Return the (X, Y) coordinate for the center point of the cell that contains the specified text.  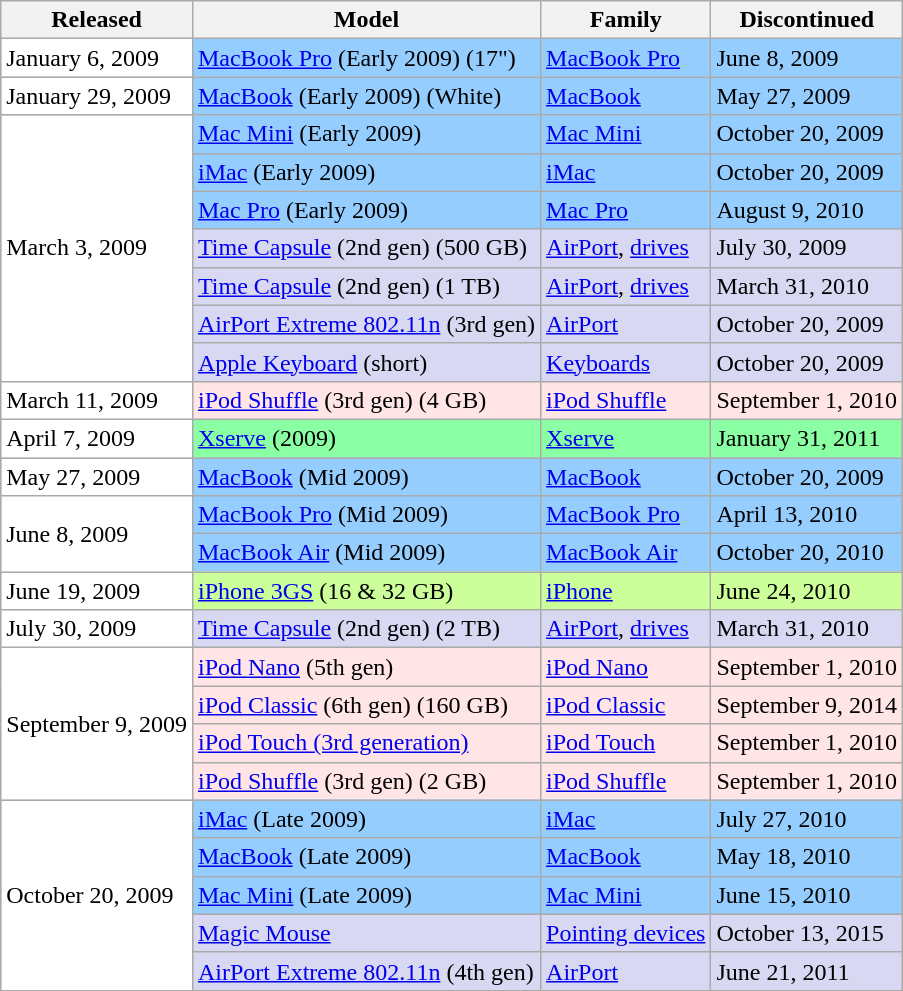
Time Capsule (2nd gen) (1 TB) (366, 286)
iPod Shuffle (3rd gen) (2 GB) (366, 781)
July 27, 2010 (807, 819)
iPod Touch (3rd generation) (366, 743)
MacBook Air (626, 553)
April 7, 2009 (97, 438)
October 13, 2015 (807, 933)
iPod Shuffle (3rd gen) (4 GB) (366, 400)
May 18, 2010 (807, 857)
iPhone 3GS (16 & 32 GB) (366, 591)
MacBook (Mid 2009) (366, 477)
Magic Mouse (366, 933)
June 19, 2009 (97, 591)
Family (626, 20)
Mac Pro (626, 210)
September 9, 2014 (807, 705)
MacBook Pro (Mid 2009) (366, 515)
March 11, 2009 (97, 400)
MacBook Air (Mid 2009) (366, 553)
Model (366, 20)
iPod Nano (5th gen) (366, 667)
iPhone (626, 591)
iPod Nano (626, 667)
Pointing devices (626, 933)
October 20, 2010 (807, 553)
March 3, 2009 (97, 248)
April 13, 2010 (807, 515)
MacBook Pro (Early 2009) (17") (366, 58)
iPod Classic (6th gen) (160 GB) (366, 705)
January 29, 2009 (97, 96)
September 9, 2009 (97, 724)
Time Capsule (2nd gen) (500 GB) (366, 248)
Keyboards (626, 362)
Xserve (2009) (366, 438)
AirPort Extreme 802.11n (3rd gen) (366, 324)
June 15, 2010 (807, 895)
Xserve (626, 438)
Released (97, 20)
Mac Mini (Early 2009) (366, 134)
iPod Classic (626, 705)
January 6, 2009 (97, 58)
Mac Pro (Early 2009) (366, 210)
MacBook (Late 2009) (366, 857)
iPod Touch (626, 743)
June 24, 2010 (807, 591)
iMac (Late 2009) (366, 819)
Discontinued (807, 20)
MacBook (Early 2009) (White) (366, 96)
June 21, 2011 (807, 971)
Apple Keyboard (short) (366, 362)
January 31, 2011 (807, 438)
August 9, 2010 (807, 210)
Time Capsule (2nd gen) (2 TB) (366, 629)
Mac Mini (Late 2009) (366, 895)
AirPort Extreme 802.11n (4th gen) (366, 971)
iMac (Early 2009) (366, 172)
